Return (X, Y) of the center of cell containing provided text 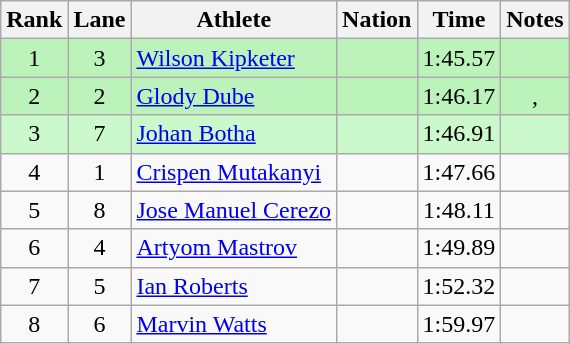
Marvin Watts (234, 324)
, (535, 96)
Johan Botha (234, 134)
Wilson Kipketer (234, 58)
1:59.97 (459, 324)
Glody Dube (234, 96)
1:46.17 (459, 96)
Time (459, 20)
1:46.91 (459, 134)
Ian Roberts (234, 286)
1:45.57 (459, 58)
1:48.11 (459, 210)
Nation (377, 20)
1:47.66 (459, 172)
1:52.32 (459, 286)
Artyom Mastrov (234, 248)
Athlete (234, 20)
Rank (34, 20)
1:49.89 (459, 248)
Crispen Mutakanyi (234, 172)
Jose Manuel Cerezo (234, 210)
Lane (100, 20)
Notes (535, 20)
